Determine the [X, Y] coordinate at the center of the cell enclosing the given text.  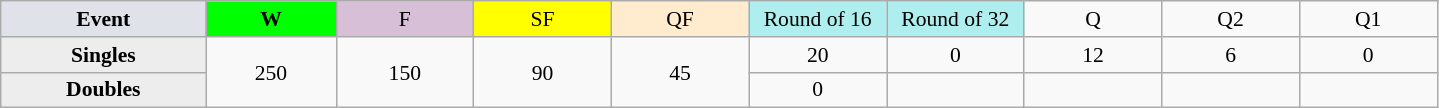
Doubles [104, 90]
QF [680, 19]
F [405, 19]
6 [1231, 55]
Q [1093, 19]
Event [104, 19]
20 [818, 55]
Singles [104, 55]
250 [271, 72]
W [271, 19]
12 [1093, 55]
Round of 16 [818, 19]
Q2 [1231, 19]
Q1 [1368, 19]
SF [543, 19]
Round of 32 [955, 19]
150 [405, 72]
90 [543, 72]
45 [680, 72]
